Search for the cell housing the specified text and yield its (x, y) center coordinate. 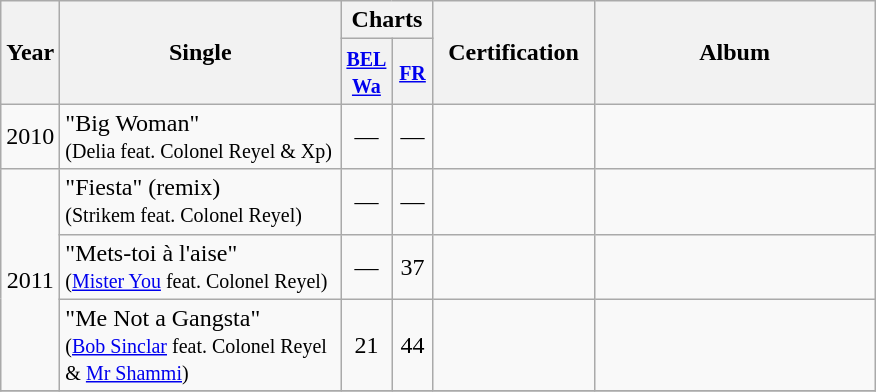
"Me Not a Gangsta" (Bob Sinclar feat. Colonel Reyel & Mr Shammi) (200, 345)
Charts (387, 20)
FR (412, 72)
Certification (514, 52)
BEL Wa (366, 72)
"Mets-toi à l'aise" (Mister You feat. Colonel Reyel) (200, 266)
44 (412, 345)
2010 (30, 136)
Single (200, 52)
37 (412, 266)
Year (30, 52)
"Big Woman" (Delia feat. Colonel Reyel & Xp) (200, 136)
21 (366, 345)
2011 (30, 280)
"Fiesta" (remix) (Strikem feat. Colonel Reyel) (200, 202)
Album (734, 52)
